Extract the (X, Y) coordinate from the center of the cell holding the provided text.  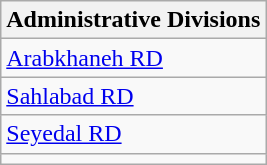
Arabkhaneh RD (134, 58)
Administrative Divisions (134, 20)
Seyedal RD (134, 134)
Sahlabad RD (134, 96)
